From the cell containing the given text, extract its center point as (X, Y) coordinate. 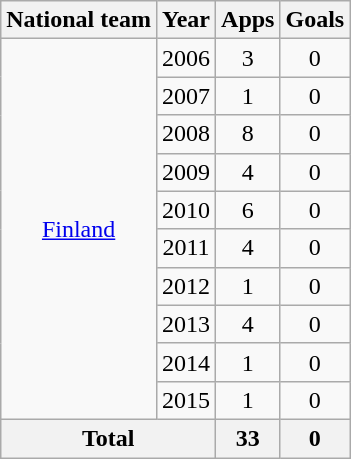
8 (248, 134)
Year (186, 20)
2010 (186, 210)
33 (248, 438)
2013 (186, 324)
2012 (186, 286)
2006 (186, 58)
2011 (186, 248)
Goals (315, 20)
2008 (186, 134)
2015 (186, 400)
Finland (79, 230)
Total (108, 438)
6 (248, 210)
National team (79, 20)
2007 (186, 96)
Apps (248, 20)
2009 (186, 172)
3 (248, 58)
2014 (186, 362)
